Detect which cell encompasses the target text, then output its [x, y] center coordinate. 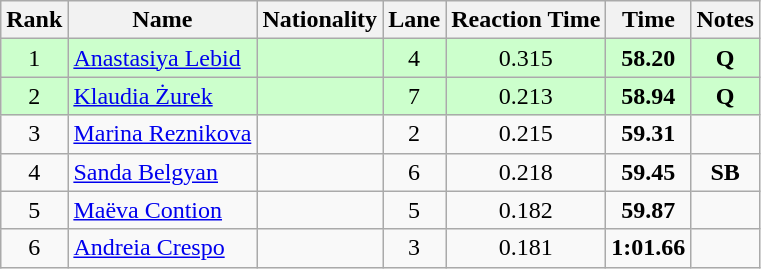
Andreia Crespo [162, 248]
0.315 [526, 58]
58.20 [648, 58]
Nationality [320, 20]
59.45 [648, 172]
Name [162, 20]
Anastasiya Lebid [162, 58]
0.181 [526, 248]
Klaudia Żurek [162, 96]
Lane [414, 20]
Marina Reznikova [162, 134]
Time [648, 20]
59.87 [648, 210]
Rank [34, 20]
Notes [725, 20]
Reaction Time [526, 20]
59.31 [648, 134]
0.213 [526, 96]
7 [414, 96]
0.218 [526, 172]
58.94 [648, 96]
SB [725, 172]
Sanda Belgyan [162, 172]
1:01.66 [648, 248]
1 [34, 58]
0.215 [526, 134]
Maëva Contion [162, 210]
0.182 [526, 210]
